Capture the cell that displays the provided text and extract its (x, y) central coordinate. 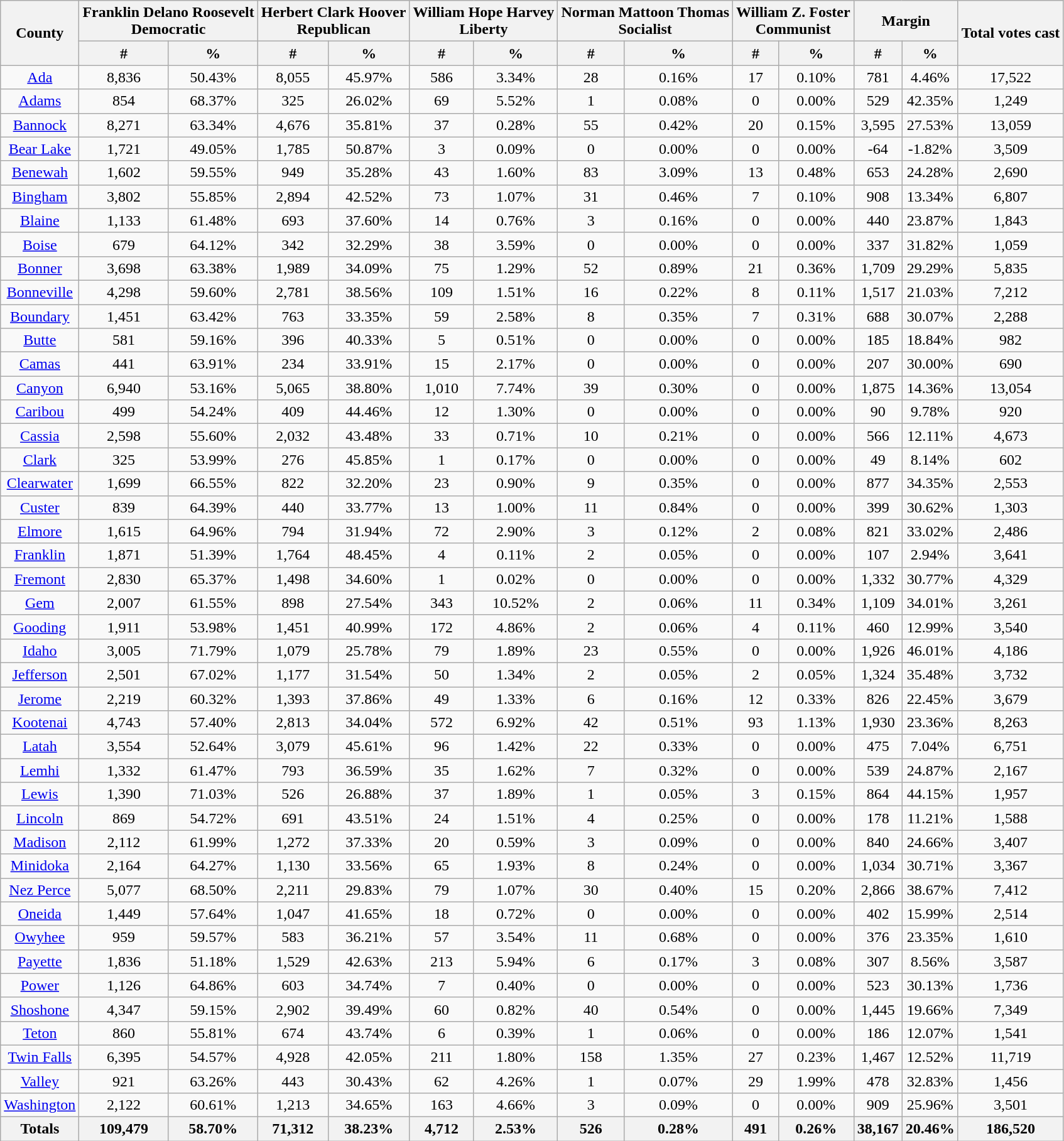
Benewah (40, 173)
59.57% (213, 938)
4,329 (1011, 579)
31.82% (930, 244)
8,055 (293, 77)
2,813 (293, 723)
2,894 (293, 197)
26.02% (369, 101)
34.60% (369, 579)
0.46% (678, 197)
854 (124, 101)
-1.82% (930, 149)
1,843 (1011, 220)
475 (878, 747)
30.62% (930, 507)
43.48% (369, 436)
2,781 (293, 292)
57.64% (213, 914)
566 (878, 436)
1.42% (516, 747)
Boundary (40, 316)
73 (442, 197)
443 (293, 1081)
38 (442, 244)
653 (878, 173)
34.01% (930, 603)
6,807 (1011, 197)
693 (293, 220)
23.36% (930, 723)
40.99% (369, 627)
69 (442, 101)
2,122 (124, 1105)
20.46% (930, 1129)
3,079 (293, 747)
1,541 (1011, 1033)
478 (878, 1081)
539 (878, 771)
59.16% (213, 340)
30.07% (930, 316)
840 (878, 842)
27.53% (930, 125)
39.49% (369, 1009)
64.86% (213, 985)
17,522 (1011, 77)
51.39% (213, 555)
57 (442, 938)
Jerome (40, 699)
Caribou (40, 412)
793 (293, 771)
13,059 (1011, 125)
96 (442, 747)
586 (442, 77)
460 (878, 627)
1,875 (878, 388)
3,698 (124, 268)
396 (293, 340)
1,709 (878, 268)
0.32% (678, 771)
2,288 (1011, 316)
27.54% (369, 603)
34.65% (369, 1105)
County (40, 33)
1,926 (878, 651)
1,836 (124, 961)
45.97% (369, 77)
2,830 (124, 579)
1,588 (1011, 818)
0.23% (817, 1057)
31.94% (369, 531)
1,699 (124, 484)
12.99% (930, 627)
1,871 (124, 555)
Bingham (40, 197)
Clearwater (40, 484)
211 (442, 1057)
34.04% (369, 723)
38.56% (369, 292)
5,835 (1011, 268)
523 (878, 985)
54.57% (213, 1057)
34.35% (930, 484)
2,167 (1011, 771)
33.56% (369, 866)
1.93% (516, 866)
1.99% (817, 1081)
2,501 (124, 674)
50.87% (369, 149)
67.02% (213, 674)
12.07% (930, 1033)
4,928 (293, 1057)
Adams (40, 101)
1,130 (293, 866)
781 (878, 77)
83 (591, 173)
690 (1011, 364)
2,902 (293, 1009)
1,785 (293, 149)
1,498 (293, 579)
8.56% (930, 961)
64.39% (213, 507)
2,211 (293, 890)
Teton (40, 1033)
583 (293, 938)
35.28% (369, 173)
0.39% (516, 1033)
2,486 (1011, 531)
Lincoln (40, 818)
53.98% (213, 627)
186,520 (1011, 1129)
36.21% (369, 938)
441 (124, 364)
4,347 (124, 1009)
2.90% (516, 531)
49.05% (213, 149)
7,412 (1011, 890)
42.52% (369, 197)
37.60% (369, 220)
Bonner (40, 268)
71.79% (213, 651)
109,479 (124, 1129)
178 (878, 818)
2,112 (124, 842)
2,007 (124, 603)
6,395 (124, 1057)
42.35% (930, 101)
93 (756, 723)
61.47% (213, 771)
16 (591, 292)
18 (442, 914)
6,940 (124, 388)
33.02% (930, 531)
1,989 (293, 268)
0.34% (817, 603)
337 (878, 244)
307 (878, 961)
63.42% (213, 316)
1,109 (878, 603)
Bear Lake (40, 149)
1,736 (1011, 985)
6.92% (516, 723)
821 (878, 531)
2,866 (878, 890)
8,836 (124, 77)
9 (591, 484)
12.52% (930, 1057)
491 (756, 1129)
24.28% (930, 173)
921 (124, 1081)
14 (442, 220)
13,054 (1011, 388)
1,393 (293, 699)
Cassia (40, 436)
59.60% (213, 292)
0.22% (678, 292)
3,261 (1011, 603)
64.12% (213, 244)
Norman Mattoon ThomasSocialist (646, 21)
14.36% (930, 388)
3,595 (878, 125)
37.86% (369, 699)
22 (591, 747)
1,721 (124, 149)
3.59% (516, 244)
1,957 (1011, 794)
33.35% (369, 316)
63.91% (213, 364)
1,529 (293, 961)
3,554 (124, 747)
55.81% (213, 1033)
8.14% (930, 460)
869 (124, 818)
5,065 (293, 388)
163 (442, 1105)
0.02% (516, 579)
1,010 (442, 388)
499 (124, 412)
42 (591, 723)
4.26% (516, 1081)
32.20% (369, 484)
3,509 (1011, 149)
10.52% (516, 603)
31 (591, 197)
529 (878, 101)
7.74% (516, 388)
Jefferson (40, 674)
402 (878, 914)
0.25% (678, 818)
Boise (40, 244)
2,598 (124, 436)
7,349 (1011, 1009)
64.96% (213, 531)
7,212 (1011, 292)
0.31% (817, 316)
Lemhi (40, 771)
27 (756, 1057)
3.34% (516, 77)
31.54% (369, 674)
Bannock (40, 125)
1,079 (293, 651)
57.40% (213, 723)
0.68% (678, 938)
30.71% (930, 866)
29.29% (930, 268)
38,167 (878, 1129)
5.52% (516, 101)
55 (591, 125)
15.99% (930, 914)
55.85% (213, 197)
38.67% (930, 890)
Nez Perce (40, 890)
William Hope HarveyLiberty (484, 21)
13.34% (930, 197)
234 (293, 364)
Power (40, 985)
Franklin (40, 555)
35.48% (930, 674)
Lewis (40, 794)
5 (442, 340)
1,467 (878, 1057)
42.05% (369, 1057)
45.85% (369, 460)
1,911 (124, 627)
982 (1011, 340)
50 (442, 674)
3,732 (1011, 674)
1,602 (124, 173)
0.30% (678, 388)
3,407 (1011, 842)
61.99% (213, 842)
11,719 (1011, 1057)
1,456 (1011, 1081)
7.04% (930, 747)
1.29% (516, 268)
22.45% (930, 699)
860 (124, 1033)
51.18% (213, 961)
Twin Falls (40, 1057)
1,930 (878, 723)
2.94% (930, 555)
959 (124, 938)
0.84% (678, 507)
763 (293, 316)
1.33% (516, 699)
50.43% (213, 77)
8,263 (1011, 723)
0.24% (678, 866)
41.65% (369, 914)
68.50% (213, 890)
34.74% (369, 985)
Oneida (40, 914)
71.03% (213, 794)
Clark (40, 460)
Canyon (40, 388)
1,449 (124, 914)
1.35% (678, 1057)
43.51% (369, 818)
44.15% (930, 794)
1,249 (1011, 101)
0.89% (678, 268)
Owyhee (40, 938)
908 (878, 197)
276 (293, 460)
Latah (40, 747)
0.82% (516, 1009)
399 (878, 507)
3,005 (124, 651)
Total votes cast (1011, 33)
1,610 (1011, 938)
1,126 (124, 985)
1.80% (516, 1057)
1,303 (1011, 507)
Elmore (40, 531)
1.13% (817, 723)
186 (878, 1033)
36.59% (369, 771)
8,271 (124, 125)
24.66% (930, 842)
35.81% (369, 125)
25.96% (930, 1105)
1.30% (516, 412)
59.55% (213, 173)
3.54% (516, 938)
920 (1011, 412)
42.63% (369, 961)
822 (293, 484)
Totals (40, 1129)
Camas (40, 364)
61.48% (213, 220)
0.54% (678, 1009)
1,324 (878, 674)
185 (878, 340)
1,517 (878, 292)
68.37% (213, 101)
Valley (40, 1081)
10 (591, 436)
877 (878, 484)
Ada (40, 77)
602 (1011, 460)
63.34% (213, 125)
30.77% (930, 579)
3,367 (1011, 866)
39 (591, 388)
Blaine (40, 220)
0.55% (678, 651)
1,047 (293, 914)
4,743 (124, 723)
2,690 (1011, 173)
3.09% (678, 173)
21.03% (930, 292)
71,312 (293, 1129)
43.74% (369, 1033)
38.80% (369, 388)
33.77% (369, 507)
29 (756, 1081)
2.58% (516, 316)
0.12% (678, 531)
62 (442, 1081)
172 (442, 627)
2,032 (293, 436)
0.07% (678, 1081)
38.23% (369, 1129)
33 (442, 436)
1,177 (293, 674)
1,034 (878, 866)
909 (878, 1105)
674 (293, 1033)
1.00% (516, 507)
Idaho (40, 651)
52.64% (213, 747)
40 (591, 1009)
4.66% (516, 1105)
21 (756, 268)
898 (293, 603)
3,679 (1011, 699)
2,514 (1011, 914)
30.00% (930, 364)
4,712 (442, 1129)
46.01% (930, 651)
0.59% (516, 842)
32.29% (369, 244)
32.83% (930, 1081)
30.43% (369, 1081)
0.72% (516, 914)
40.33% (369, 340)
6,751 (1011, 747)
75 (442, 268)
Gooding (40, 627)
53.16% (213, 388)
65.37% (213, 579)
0.48% (817, 173)
679 (124, 244)
0.36% (817, 268)
2,553 (1011, 484)
26.88% (369, 794)
28 (591, 77)
581 (124, 340)
Minidoka (40, 866)
0.90% (516, 484)
3,641 (1011, 555)
3,802 (124, 197)
1,133 (124, 220)
158 (591, 1057)
3,501 (1011, 1105)
0.71% (516, 436)
1,445 (878, 1009)
1.34% (516, 674)
839 (124, 507)
66.55% (213, 484)
Butte (40, 340)
409 (293, 412)
572 (442, 723)
0.26% (817, 1129)
35 (442, 771)
54.24% (213, 412)
Payette (40, 961)
44.46% (369, 412)
18.84% (930, 340)
109 (442, 292)
949 (293, 173)
23.35% (930, 938)
107 (878, 555)
23.87% (930, 220)
Fremont (40, 579)
343 (442, 603)
4,676 (293, 125)
4,298 (124, 292)
45.61% (369, 747)
213 (442, 961)
Shoshone (40, 1009)
1,272 (293, 842)
4,673 (1011, 436)
34.09% (369, 268)
2.53% (516, 1129)
1,213 (293, 1105)
1,390 (124, 794)
Custer (40, 507)
2,164 (124, 866)
43 (442, 173)
Franklin Delano RooseveltDemocratic (168, 21)
24 (442, 818)
55.60% (213, 436)
19.66% (930, 1009)
William Z. FosterCommunist (794, 21)
688 (878, 316)
691 (293, 818)
Madison (40, 842)
59 (442, 316)
17 (756, 77)
207 (878, 364)
72 (442, 531)
64.27% (213, 866)
48.45% (369, 555)
2,219 (124, 699)
53.99% (213, 460)
Herbert Clark HooverRepublican (334, 21)
1.62% (516, 771)
60.32% (213, 699)
61.55% (213, 603)
1,615 (124, 531)
60.61% (213, 1105)
0.76% (516, 220)
30 (591, 890)
376 (878, 938)
63.38% (213, 268)
52 (591, 268)
65 (442, 866)
Bonneville (40, 292)
Margin (906, 21)
864 (878, 794)
0.20% (817, 890)
1,764 (293, 555)
342 (293, 244)
Kootenai (40, 723)
0.42% (678, 125)
3,587 (1011, 961)
Washington (40, 1105)
4,186 (1011, 651)
1,059 (1011, 244)
25.78% (369, 651)
33.91% (369, 364)
794 (293, 531)
90 (878, 412)
-64 (878, 149)
60 (442, 1009)
63.26% (213, 1081)
3,540 (1011, 627)
Gem (40, 603)
603 (293, 985)
4.86% (516, 627)
24.87% (930, 771)
11.21% (930, 818)
12.11% (930, 436)
4.46% (930, 77)
9.78% (930, 412)
2.17% (516, 364)
54.72% (213, 818)
826 (878, 699)
1.60% (516, 173)
5,077 (124, 890)
37.33% (369, 842)
5.94% (516, 961)
0.21% (678, 436)
29.83% (369, 890)
30.13% (930, 985)
59.15% (213, 1009)
58.70% (213, 1129)
